Search for the cell housing the specified text and yield its [X, Y] center coordinate. 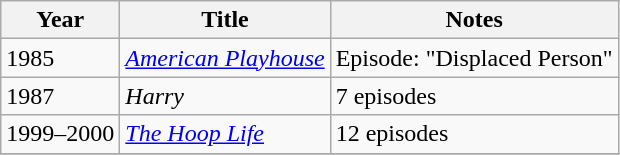
12 episodes [474, 134]
1985 [60, 58]
American Playhouse [225, 58]
7 episodes [474, 96]
1999–2000 [60, 134]
Year [60, 20]
The Hoop Life [225, 134]
Title [225, 20]
Harry [225, 96]
Episode: "Displaced Person" [474, 58]
1987 [60, 96]
Notes [474, 20]
